For the text-containing cell, return its midpoint in [x, y] coordinate format. 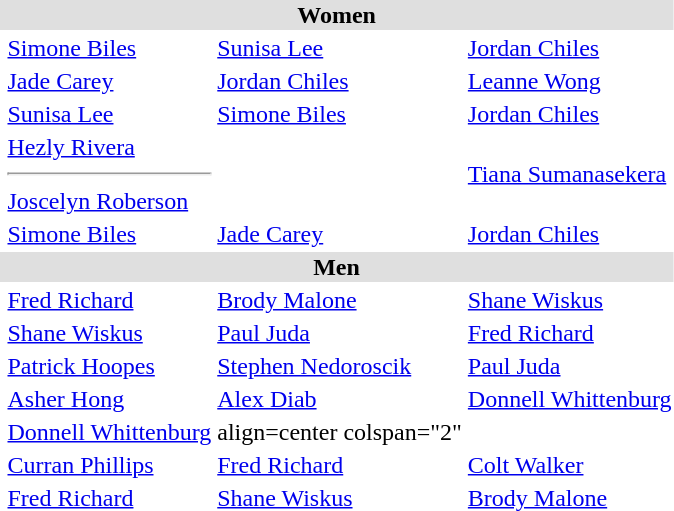
Colt Walker [570, 465]
Patrick Hoopes [110, 366]
Women [336, 15]
Tiana Sumanasekera [570, 174]
Men [336, 267]
align=center colspan="2" [340, 432]
Leanne Wong [570, 81]
Curran Phillips [110, 465]
Brody Malone [340, 300]
Asher Hong [110, 399]
Hezly RiveraJoscelyn Roberson [110, 174]
Alex Diab [340, 399]
Stephen Nedoroscik [340, 366]
